For the text-containing cell, return its midpoint in (x, y) coordinate format. 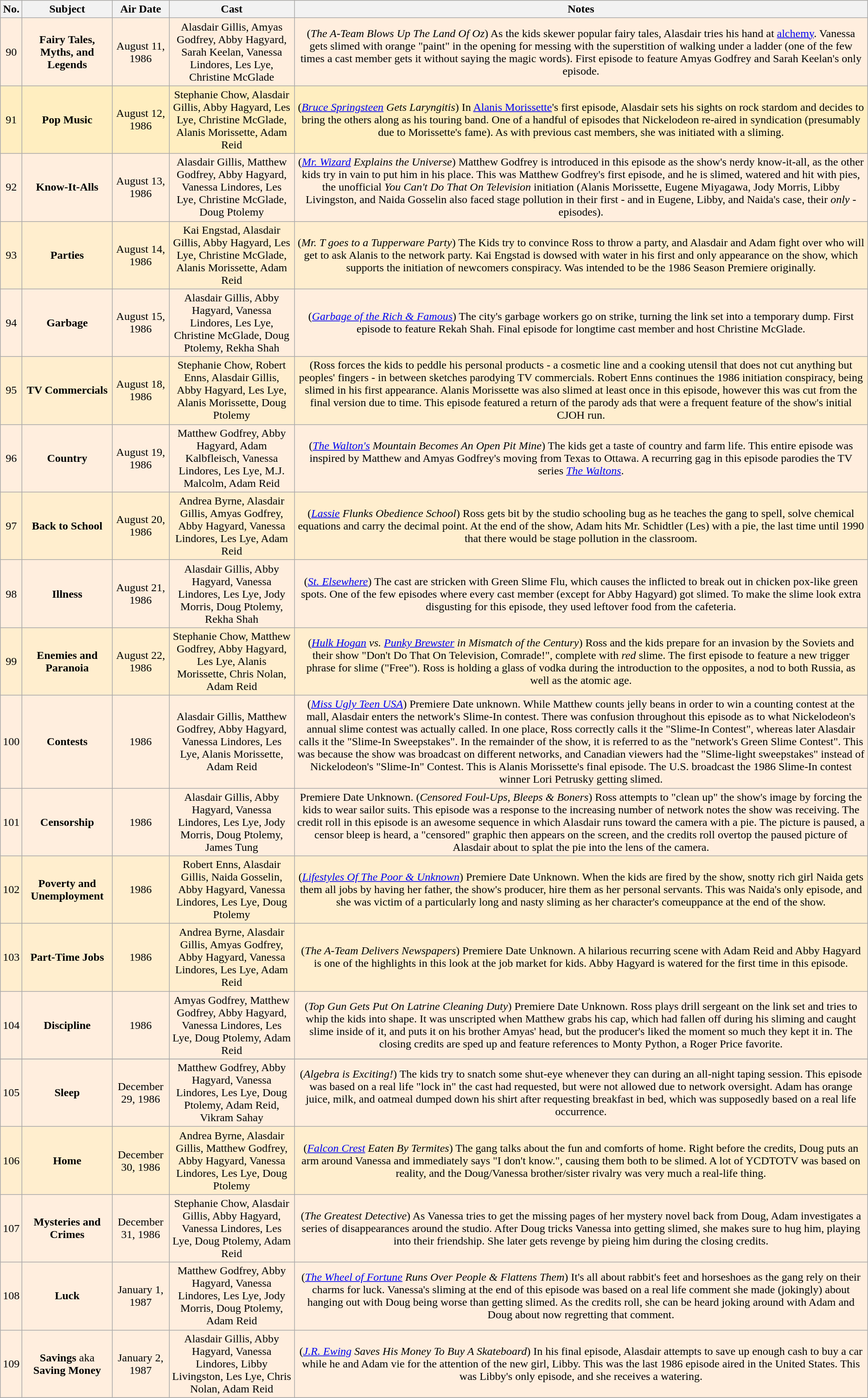
Stephanie Chow, Robert Enns, Alasdair Gillis, Abby Hagyard, Les Lye, Alanis Morissette, Doug Ptolemy (232, 390)
Air Date (141, 9)
103 (11, 958)
Andrea Byrne, Alasdair Gillis, Matthew Godfrey, Abby Hagyard, Vanessa Lindores, Les Lye, Doug Ptolemy (232, 1161)
Cast (232, 9)
Notes (581, 9)
Matthew Godfrey, Abby Hagyard, Vanessa Lindores, Les Lye, Jody Morris, Doug Ptolemy, Adam Reid (232, 1296)
98 (11, 594)
Alasdair Gillis, Abby Hagyard, Vanessa Lindores, Les Lye, Jody Morris, Doug Ptolemy, Rekha Shah (232, 594)
Stephanie Chow, Matthew Godfrey, Abby Hagyard, Les Lye, Alanis Morissette, Chris Nolan, Adam Reid (232, 661)
December 30, 1986 (141, 1161)
90 (11, 52)
97 (11, 526)
Alasdair Gillis, Amyas Godfrey, Abby Hagyard, Sarah Keelan, Vanessa Lindores, Les Lye, Christine McGlade (232, 52)
December 31, 1986 (141, 1228)
Know-It-Alls (67, 187)
Discipline (67, 1025)
104 (11, 1025)
Alasdair Gillis, Matthew Godfrey, Abby Hagyard, Vanessa Lindores, Les Lye, Christine McGlade, Doug Ptolemy (232, 187)
Matthew Godfrey, Abby Hagyard, Vanessa Lindores, Les Lye, Doug Ptolemy, Adam Reid, Vikram Sahay (232, 1093)
102 (11, 890)
Fairy Tales, Myths, and Legends (67, 52)
Robert Enns, Alasdair Gillis, Naida Gosselin, Abby Hagyard, Vanessa Lindores, Les Lye, Doug Ptolemy (232, 890)
92 (11, 187)
August 22, 1986 (141, 661)
Home (67, 1161)
Alasdair Gillis, Abby Hagyard, Vanessa Lindores, Les Lye, Jody Morris, Doug Ptolemy, James Tung (232, 822)
Luck (67, 1296)
109 (11, 1364)
Savings aka Saving Money (67, 1364)
Mysteries and Crimes (67, 1228)
August 19, 1986 (141, 458)
TV Commercials (67, 390)
Alasdair Gillis, Abby Hagyard, Vanessa Lindores, Les Lye, Christine McGlade, Doug Ptolemy, Rekha Shah (232, 323)
94 (11, 323)
August 11, 1986 (141, 52)
Country (67, 458)
Back to School (67, 526)
101 (11, 822)
Garbage (67, 323)
105 (11, 1093)
91 (11, 120)
Contests (67, 741)
108 (11, 1296)
Enemies and Paranoia (67, 661)
100 (11, 741)
August 15, 1986 (141, 323)
Kai Engstad, Alasdair Gillis, Abby Hagyard, Les Lye, Christine McGlade, Alanis Morissette, Adam Reid (232, 255)
Amyas Godfrey, Matthew Godfrey, Abby Hagyard, Vanessa Lindores, Les Lye, Doug Ptolemy, Adam Reid (232, 1025)
Subject (67, 9)
Poverty and Unemployment (67, 890)
January 2, 1987 (141, 1364)
Stephanie Chow, Alasdair Gillis, Abby Hagyard, Vanessa Lindores, Les Lye, Doug Ptolemy, Adam Reid (232, 1228)
August 20, 1986 (141, 526)
No. (11, 9)
93 (11, 255)
August 13, 1986 (141, 187)
96 (11, 458)
August 21, 1986 (141, 594)
August 18, 1986 (141, 390)
Stephanie Chow, Alasdair Gillis, Abby Hagyard, Les Lye, Christine McGlade, Alanis Morissette, Adam Reid (232, 120)
December 29, 1986 (141, 1093)
Censorship (67, 822)
August 14, 1986 (141, 255)
Alasdair Gillis, Matthew Godfrey, Abby Hagyard, Vanessa Lindores, Les Lye, Alanis Morissette, Adam Reid (232, 741)
106 (11, 1161)
Part-Time Jobs (67, 958)
Pop Music (67, 120)
95 (11, 390)
Matthew Godfrey, Abby Hagyard, Adam Kalbfleisch, Vanessa Lindores, Les Lye, M.J. Malcolm, Adam Reid (232, 458)
Sleep (67, 1093)
January 1, 1987 (141, 1296)
Alasdair Gillis, Abby Hagyard, Vanessa Lindores, Libby Livingston, Les Lye, Chris Nolan, Adam Reid (232, 1364)
August 12, 1986 (141, 120)
Illness (67, 594)
Parties (67, 255)
107 (11, 1228)
99 (11, 661)
